Scan for the cell matching the given text and deliver its [x, y] coordinate at center. 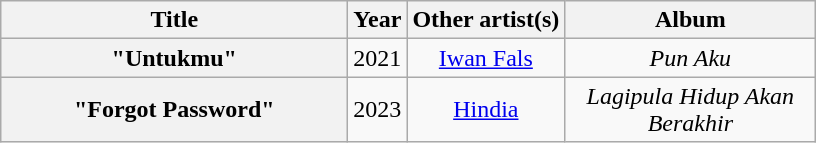
2023 [378, 110]
Hindia [486, 110]
Year [378, 20]
Album [690, 20]
2021 [378, 58]
Title [174, 20]
"Untukmu" [174, 58]
Other artist(s) [486, 20]
Iwan Fals [486, 58]
"Forgot Password" [174, 110]
Lagipula Hidup Akan Berakhir [690, 110]
Pun Aku [690, 58]
